Provide the [X, Y] coordinate of the cell's center where the given text is located.  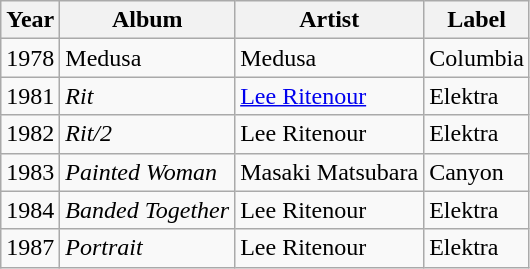
1983 [30, 172]
Portrait [148, 248]
Masaki Matsubara [330, 172]
Artist [330, 20]
Year [30, 20]
Rit/2 [148, 134]
Banded Together [148, 210]
1981 [30, 96]
1987 [30, 248]
1978 [30, 58]
1982 [30, 134]
1984 [30, 210]
Album [148, 20]
Canyon [477, 172]
Painted Woman [148, 172]
Label [477, 20]
Rit [148, 96]
Columbia [477, 58]
